Output the [X, Y] coordinate of the center of the cell containing the given text.  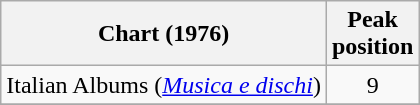
Chart (1976) [164, 34]
Italian Albums (Musica e dischi) [164, 85]
Peakposition [372, 34]
9 [372, 85]
